Locate the cell with the specified text and output its (x, y) center coordinate. 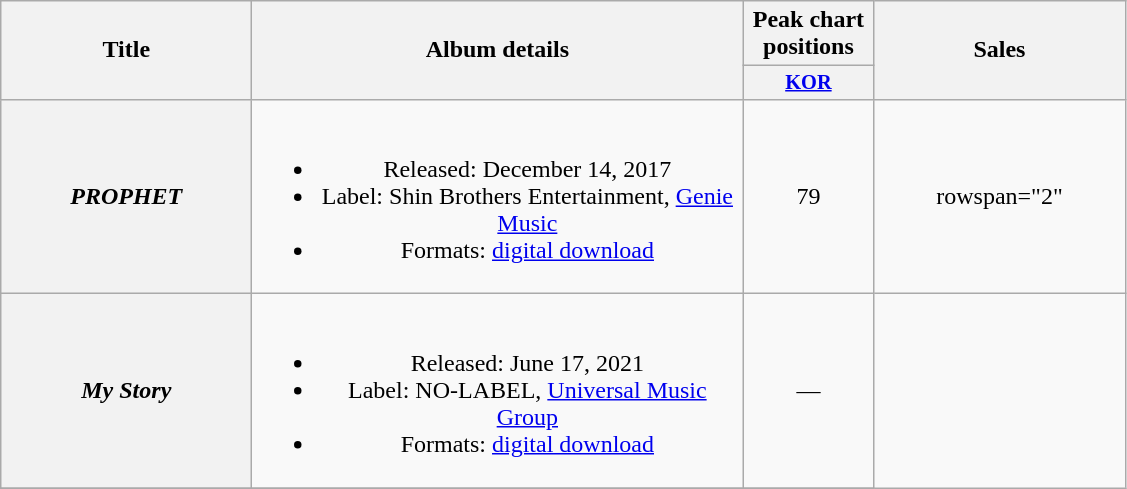
Peak chart positions (808, 34)
KOR (808, 83)
Album details (498, 50)
My Story (126, 391)
79 (808, 196)
Sales (1000, 50)
Released: December 14, 2017Label: Shin Brothers Entertainment, Genie MusicFormats: digital download (498, 196)
PROPHET (126, 196)
rowspan="2" (1000, 196)
— (808, 391)
Title (126, 50)
Released: June 17, 2021Label: NO-LABEL, Universal Music GroupFormats: digital download (498, 391)
